Scan for the cell matching the given text and deliver its [X, Y] coordinate at center. 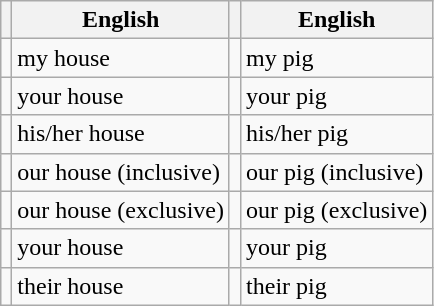
his/her house [121, 134]
their house [121, 286]
their pig [337, 286]
our pig (inclusive) [337, 172]
our house (inclusive) [121, 172]
our pig (exclusive) [337, 210]
his/her pig [337, 134]
our house (exclusive) [121, 210]
my house [121, 58]
my pig [337, 58]
